Determine the [x, y] coordinate at the center of the cell enclosing the given text.  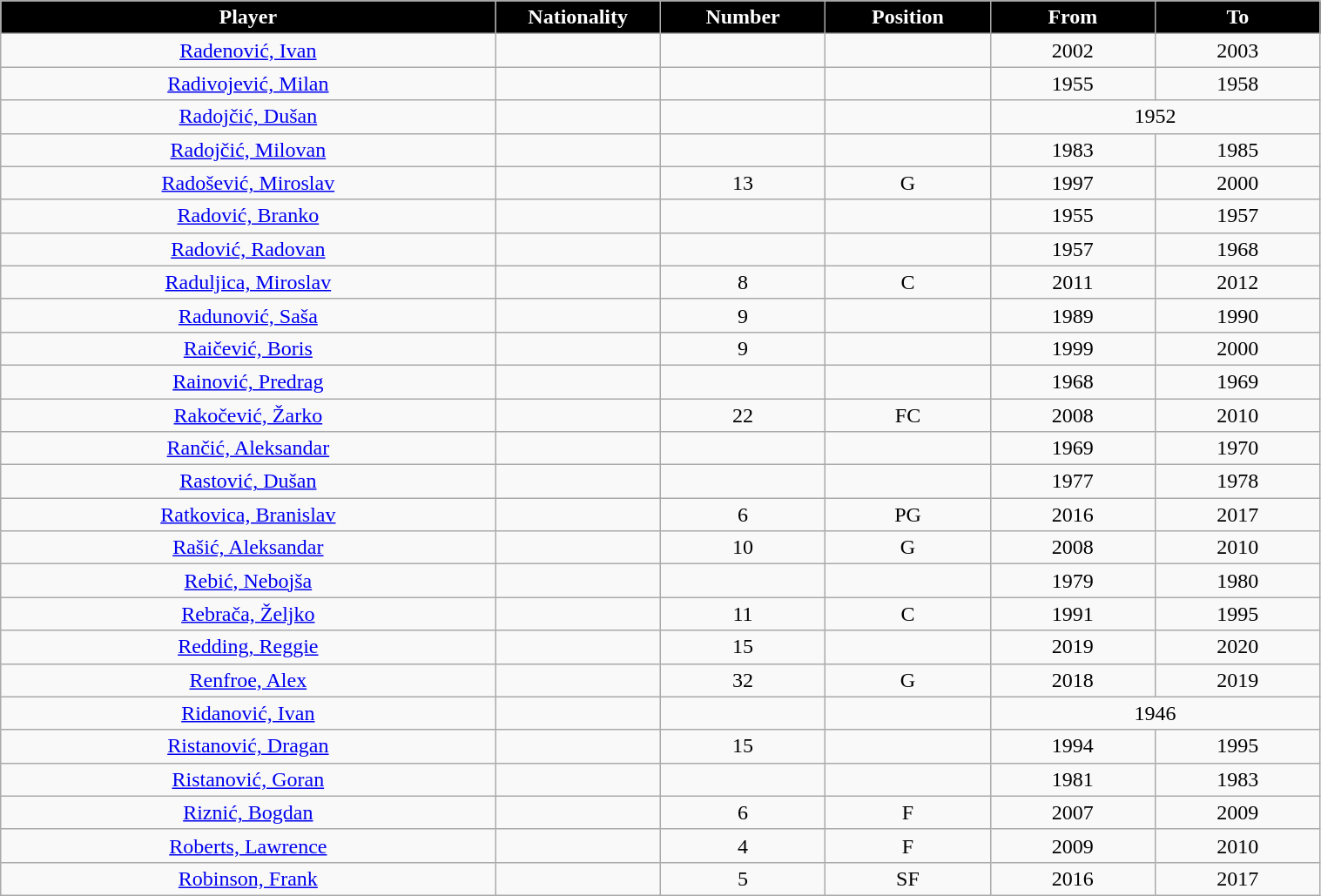
Radošević, Miroslav [248, 183]
2003 [1238, 51]
2002 [1073, 51]
From [1073, 17]
Roberts, Lawrence [248, 845]
FC [907, 415]
SF [907, 879]
2011 [1073, 282]
Ridanović, Ivan [248, 713]
Rebrača, Željko [248, 614]
Number [742, 17]
Radović, Radovan [248, 249]
Ristanović, Goran [248, 779]
22 [742, 415]
2020 [1238, 647]
1985 [1238, 150]
Radović, Branko [248, 216]
4 [742, 845]
Raduljica, Miroslav [248, 282]
1946 [1155, 713]
1979 [1073, 581]
Ratkovica, Branislav [248, 515]
2007 [1073, 812]
1997 [1073, 183]
1999 [1073, 348]
1977 [1073, 482]
8 [742, 282]
Rainović, Predrag [248, 381]
13 [742, 183]
Rakočević, Žarko [248, 415]
1994 [1073, 746]
11 [742, 614]
Rašić, Aleksandar [248, 548]
1952 [1155, 117]
5 [742, 879]
Radojčić, Milovan [248, 150]
1980 [1238, 581]
Rebić, Nebojša [248, 581]
Radojčić, Dušan [248, 117]
1958 [1238, 84]
Ristanović, Dragan [248, 746]
1990 [1238, 315]
2012 [1238, 282]
10 [742, 548]
Position [907, 17]
1989 [1073, 315]
2018 [1073, 680]
Player [248, 17]
1978 [1238, 482]
1970 [1238, 448]
Radenović, Ivan [248, 51]
1991 [1073, 614]
Rančić, Aleksandar [248, 448]
Radivojević, Milan [248, 84]
Robinson, Frank [248, 879]
32 [742, 680]
1981 [1073, 779]
Renfroe, Alex [248, 680]
Radunović, Saša [248, 315]
Redding, Reggie [248, 647]
Riznić, Bogdan [248, 812]
Raičević, Boris [248, 348]
PG [907, 515]
Nationality [578, 17]
To [1238, 17]
Rastović, Dušan [248, 482]
